Capture the cell that displays the provided text and extract its [X, Y] central coordinate. 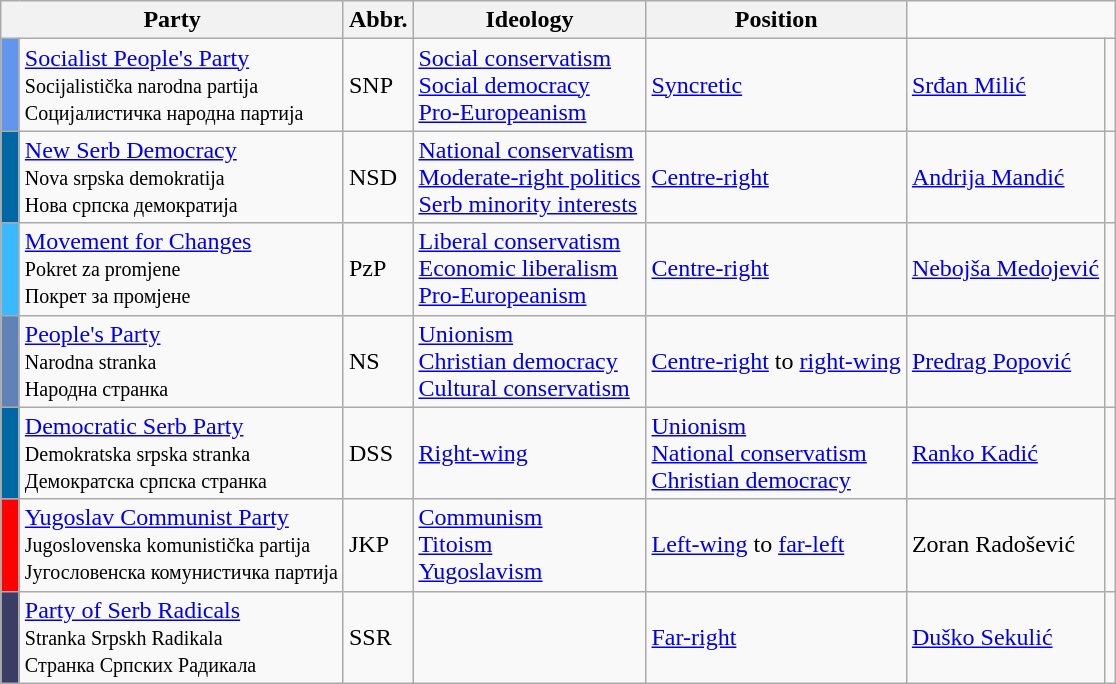
Ranko Kadić [1005, 453]
Centre-right to right-wing [776, 361]
People's PartyNarodna strankaНародна странка [181, 361]
Predrag Popović [1005, 361]
NS [378, 361]
Socialist People's PartySocijalistička narodna partijaСоцијалистичка народна партија [181, 85]
PzP [378, 269]
Democratic Serb PartyDemokratska srpska strankaДемократска српска странка [181, 453]
Syncretic [776, 85]
New Serb DemocracyNova srpska demokratijaНова српска демократија [181, 177]
SNP [378, 85]
SSR [378, 637]
JKP [378, 545]
Andrija Mandić [1005, 177]
Abbr. [378, 20]
Far-right [776, 637]
Ideology [530, 20]
Right-wing [530, 453]
NSD [378, 177]
Nebojša Medojević [1005, 269]
DSS [378, 453]
Party [172, 20]
CommunismTitoismYugoslavism [530, 545]
Social conservatismSocial democracyPro-Europeanism [530, 85]
Liberal conservatismEconomic liberalismPro-Europeanism [530, 269]
Party of Serb RadicalsStranka Srpskh RadikalaСтранка Српских Радикала [181, 637]
Movement for ChangesPokret za promjeneПокрет за промјене [181, 269]
Zoran Radošević [1005, 545]
UnionismChristian democracyCultural conservatism [530, 361]
Yugoslav Communist PartyJugoslovenska komunistička partijaЈугословенска комунистичка партија [181, 545]
Duško Sekulić [1005, 637]
Position [776, 20]
Left-wing to far-left [776, 545]
National conservatismModerate-right politicsSerb minority interests [530, 177]
UnionismNational conservatismChristian democracy [776, 453]
Srđan Milić [1005, 85]
